For the text-containing cell, return its midpoint in (X, Y) coordinate format. 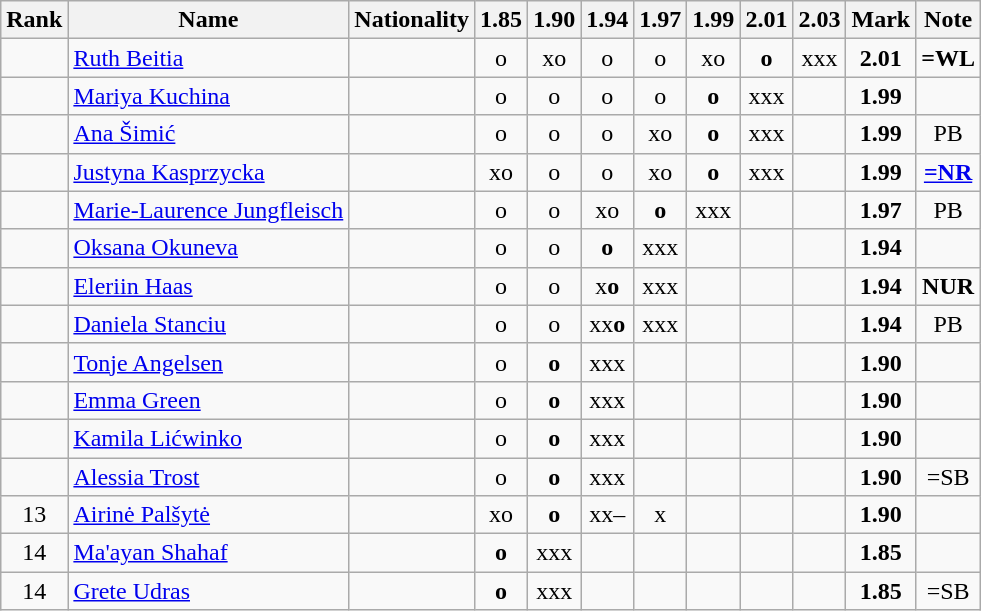
=WL (948, 58)
Note (948, 20)
NUR (948, 286)
13 (34, 515)
Ma'ayan Shahaf (208, 553)
Justyna Kasprzycka (208, 172)
xx– (608, 515)
Ana Šimić (208, 134)
Rank (34, 20)
Alessia Trost (208, 477)
Airinė Palšytė (208, 515)
Name (208, 20)
Kamila Lićwinko (208, 438)
Mariya Kuchina (208, 96)
Oksana Okuneva (208, 248)
=NR (948, 172)
Eleriin Haas (208, 286)
Nationality (412, 20)
Mark (881, 20)
xxo (608, 324)
2.03 (820, 20)
Ruth Beitia (208, 58)
x (660, 515)
Grete Udras (208, 591)
Tonje Angelsen (208, 362)
Emma Green (208, 400)
Marie-Laurence Jungfleisch (208, 210)
Daniela Stanciu (208, 324)
